Identify which cell holds the provided text, then report its [X, Y] central coordinate. 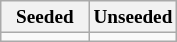
Unseeded [133, 17]
Seeded [45, 17]
